Locate the cell with the specified text and output its (X, Y) center coordinate. 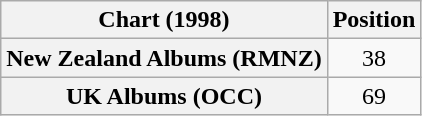
New Zealand Albums (RMNZ) (164, 58)
UK Albums (OCC) (164, 96)
Position (374, 20)
69 (374, 96)
38 (374, 58)
Chart (1998) (164, 20)
